Return (X, Y) of the center of cell containing provided text 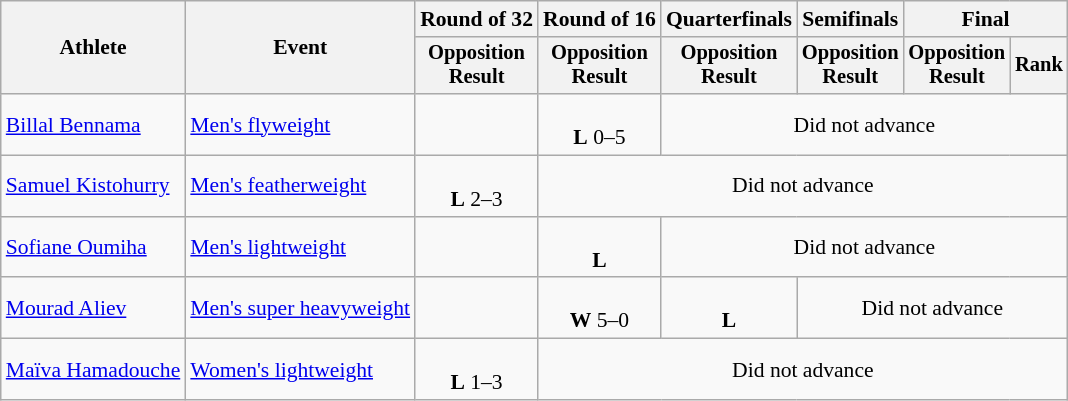
Women's lightweight (300, 370)
Men's lightweight (300, 248)
Samuel Kistohurry (94, 186)
Final (986, 19)
Men's featherweight (300, 186)
Athlete (94, 48)
Event (300, 48)
Men's super heavyweight (300, 308)
L 0–5 (600, 124)
Round of 16 (600, 19)
L 2–3 (476, 186)
Sofiane Oumiha (94, 248)
W 5–0 (600, 308)
Quarterfinals (729, 19)
Billal Bennama (94, 124)
Maïva Hamadouche (94, 370)
Round of 32 (476, 19)
Men's flyweight (300, 124)
L 1–3 (476, 370)
Rank (1039, 66)
Semifinals (850, 19)
Mourad Aliev (94, 308)
